Search for the cell housing the specified text and yield its (X, Y) center coordinate. 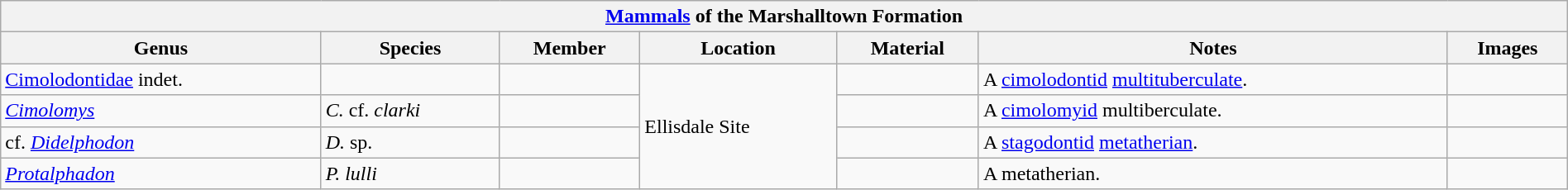
Species (410, 48)
P. lulli (410, 173)
Ellisdale Site (738, 126)
A stagodontid metatherian. (1212, 142)
A metatherian. (1212, 173)
Cimolodontidae indet. (160, 79)
Notes (1212, 48)
D. sp. (410, 142)
Material (907, 48)
Cimolomys (160, 111)
Protalphadon (160, 173)
Images (1507, 48)
C. cf. clarki (410, 111)
Member (570, 48)
A cimolomyid multiberculate. (1212, 111)
Mammals of the Marshalltown Formation (784, 17)
Location (738, 48)
Genus (160, 48)
A cimolodontid multituberculate. (1212, 79)
cf. Didelphodon (160, 142)
